Identify which cell holds the provided text, then report its (X, Y) central coordinate. 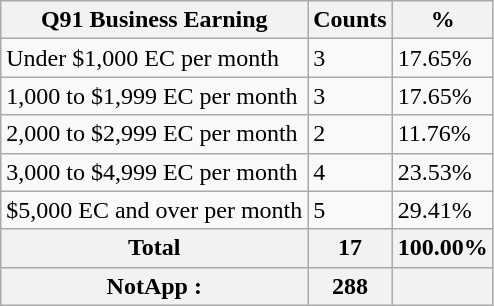
Total (154, 248)
2,000 to $2,999 EC per month (154, 134)
288 (350, 286)
29.41% (442, 210)
% (442, 20)
Under $1,000 EC per month (154, 58)
2 (350, 134)
23.53% (442, 172)
3,000 to $4,999 EC per month (154, 172)
1,000 to $1,999 EC per month (154, 96)
100.00% (442, 248)
11.76% (442, 134)
4 (350, 172)
5 (350, 210)
Q91 Business Earning (154, 20)
17 (350, 248)
$5,000 EC and over per month (154, 210)
NotApp : (154, 286)
Counts (350, 20)
